For the text-containing cell, return its midpoint in (x, y) coordinate format. 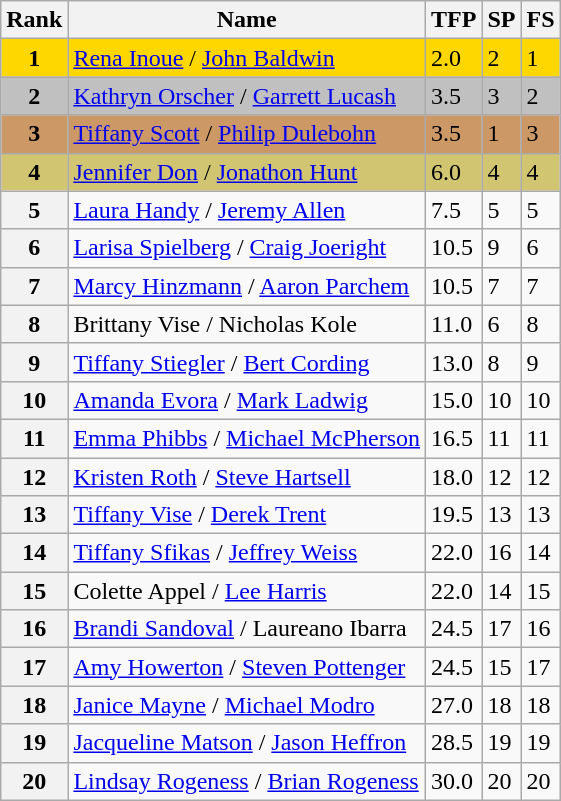
Lindsay Rogeness / Brian Rogeness (247, 781)
Amy Howerton / Steven Pottenger (247, 667)
Jennifer Don / Jonathon Hunt (247, 172)
Tiffany Scott / Philip Dulebohn (247, 134)
Brandi Sandoval / Laureano Ibarra (247, 629)
Amanda Evora / Mark Ladwig (247, 400)
Jacqueline Matson / Jason Heffron (247, 743)
FS (540, 20)
Laura Handy / Jeremy Allen (247, 210)
30.0 (454, 781)
Rank (34, 20)
Rena Inoue / John Baldwin (247, 58)
Kristen Roth / Steve Hartsell (247, 477)
13.0 (454, 362)
Tiffany Vise / Derek Trent (247, 515)
16.5 (454, 438)
Larisa Spielberg / Craig Joeright (247, 248)
28.5 (454, 743)
Brittany Vise / Nicholas Kole (247, 324)
6.0 (454, 172)
Kathryn Orscher / Garrett Lucash (247, 96)
18.0 (454, 477)
7.5 (454, 210)
Emma Phibbs / Michael McPherson (247, 438)
Janice Mayne / Michael Modro (247, 705)
19.5 (454, 515)
Name (247, 20)
11.0 (454, 324)
15.0 (454, 400)
SP (502, 20)
Marcy Hinzmann / Aaron Parchem (247, 286)
Tiffany Stiegler / Bert Cording (247, 362)
Colette Appel / Lee Harris (247, 591)
27.0 (454, 705)
Tiffany Sfikas / Jeffrey Weiss (247, 553)
TFP (454, 20)
2.0 (454, 58)
